Extract the (x, y) coordinate from the center of the cell holding the provided text.  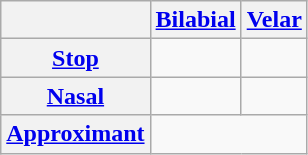
Bilabial (196, 20)
Stop (76, 58)
Approximant (76, 134)
Velar (274, 20)
Nasal (76, 96)
